Determine the (X, Y) coordinate at the center of the cell enclosing the given text.  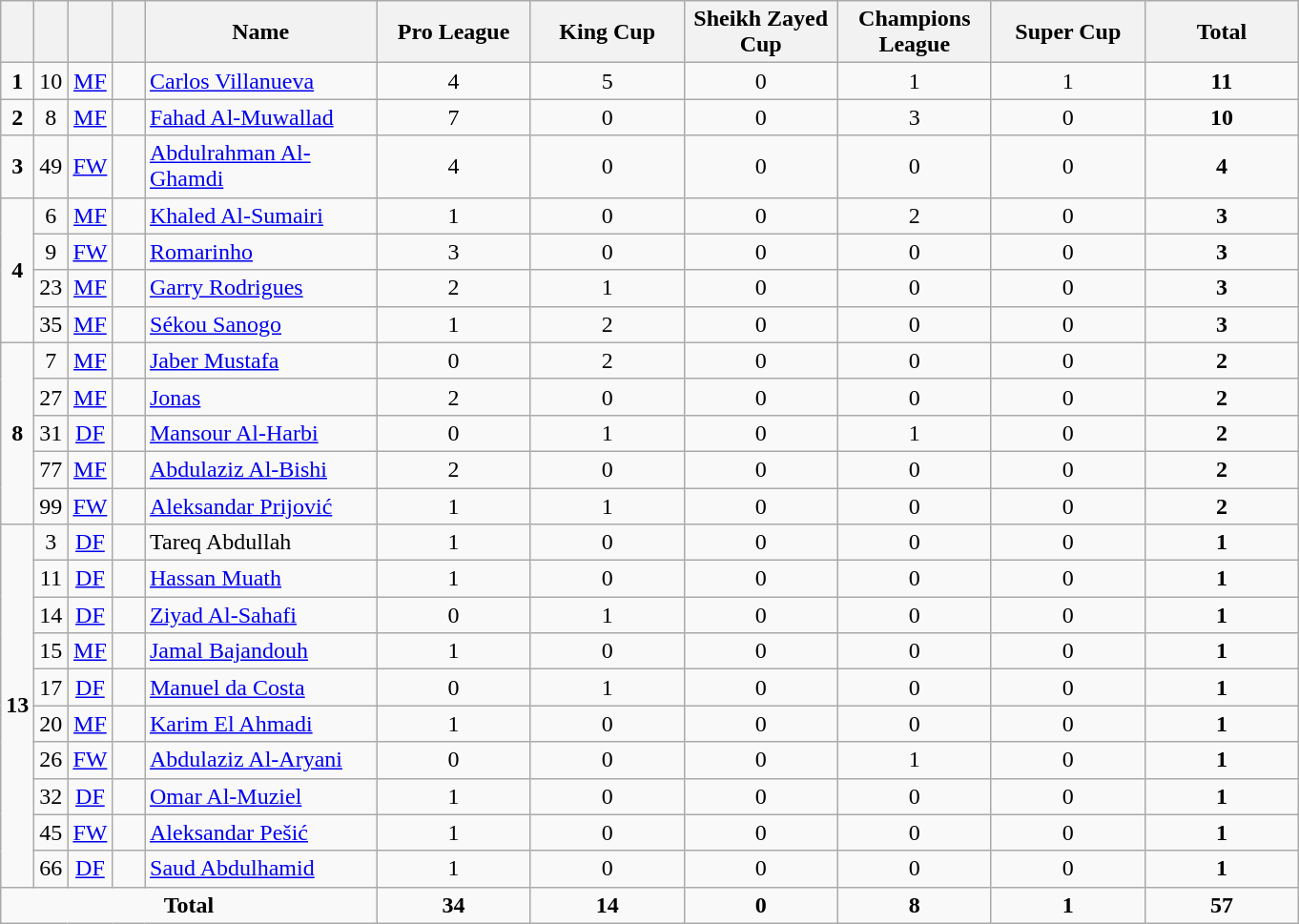
26 (52, 760)
Abdulaziz Al-Aryani (261, 760)
20 (52, 724)
66 (52, 869)
31 (52, 433)
23 (52, 288)
Pro League (454, 32)
Name (261, 32)
34 (454, 905)
Abdulrahman Al-Ghamdi (261, 166)
5 (607, 81)
45 (52, 832)
Karim El Ahmadi (261, 724)
99 (52, 506)
15 (52, 651)
Aleksandar Pešić (261, 832)
Manuel da Costa (261, 688)
Carlos Villanueva (261, 81)
Sheikh Zayed Cup (761, 32)
Garry Rodrigues (261, 288)
King Cup (607, 32)
13 (17, 706)
Hassan Muath (261, 579)
32 (52, 796)
57 (1221, 905)
Ziyad Al-Sahafi (261, 615)
Khaled Al-Sumairi (261, 216)
Jamal Bajandouh (261, 651)
17 (52, 688)
Mansour Al-Harbi (261, 433)
Romarinho (261, 252)
Omar Al-Muziel (261, 796)
Super Cup (1068, 32)
49 (52, 166)
Aleksandar Prijović (261, 506)
6 (52, 216)
Champions League (914, 32)
Jonas (261, 397)
27 (52, 397)
Fahad Al-Muwallad (261, 117)
Tareq Abdullah (261, 543)
35 (52, 324)
Sékou Sanogo (261, 324)
Saud Abdulhamid (261, 869)
77 (52, 469)
Abdulaziz Al-Bishi (261, 469)
Jaber Mustafa (261, 360)
9 (52, 252)
